Pinpoint the cell where the given text exists, returning its [X, Y] midpoint coordinate. 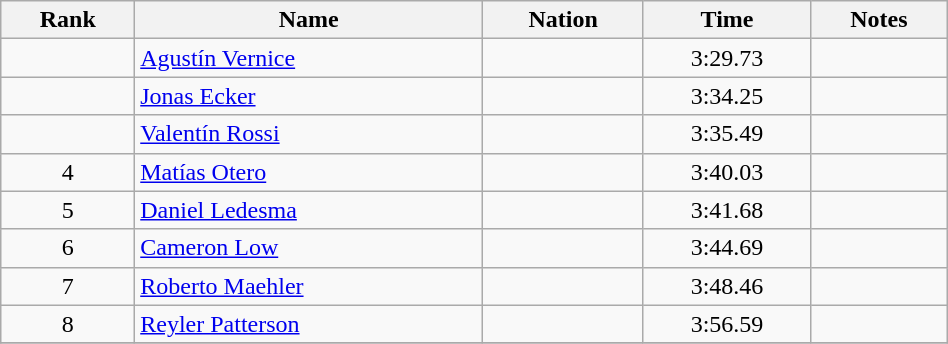
Name [309, 20]
Roberto Maehler [309, 286]
Agustín Vernice [309, 58]
3:48.46 [726, 286]
Jonas Ecker [309, 96]
Time [726, 20]
7 [68, 286]
5 [68, 210]
Notes [880, 20]
Cameron Low [309, 248]
3:29.73 [726, 58]
Daniel Ledesma [309, 210]
3:40.03 [726, 172]
3:34.25 [726, 96]
Reyler Patterson [309, 324]
6 [68, 248]
Valentín Rossi [309, 134]
Matías Otero [309, 172]
4 [68, 172]
Rank [68, 20]
3:44.69 [726, 248]
3:35.49 [726, 134]
3:41.68 [726, 210]
3:56.59 [726, 324]
8 [68, 324]
Nation [564, 20]
